Return [x, y] of the center of cell containing provided text 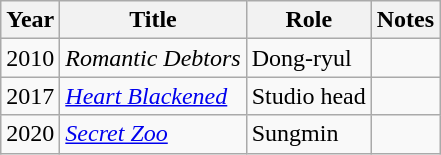
Secret Zoo [153, 134]
Year [30, 20]
Romantic Debtors [153, 58]
Title [153, 20]
Notes [405, 20]
Sungmin [308, 134]
2010 [30, 58]
Studio head [308, 96]
2020 [30, 134]
2017 [30, 96]
Heart Blackened [153, 96]
Role [308, 20]
Dong-ryul [308, 58]
